Detect which cell encompasses the target text, then output its [X, Y] center coordinate. 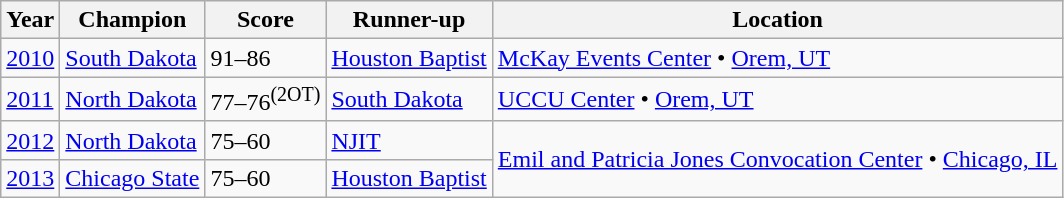
Champion [132, 20]
77–76(2OT) [266, 100]
UCCU Center • Orem, UT [778, 100]
Chicago State [132, 178]
NJIT [409, 140]
McKay Events Center • Orem, UT [778, 58]
Year [30, 20]
2011 [30, 100]
2010 [30, 58]
2012 [30, 140]
Runner-up [409, 20]
Score [266, 20]
91–86 [266, 58]
2013 [30, 178]
Emil and Patricia Jones Convocation Center • Chicago, IL [778, 159]
Location [778, 20]
